Return the (x, y) coordinate for the center point of the cell that contains the specified text.  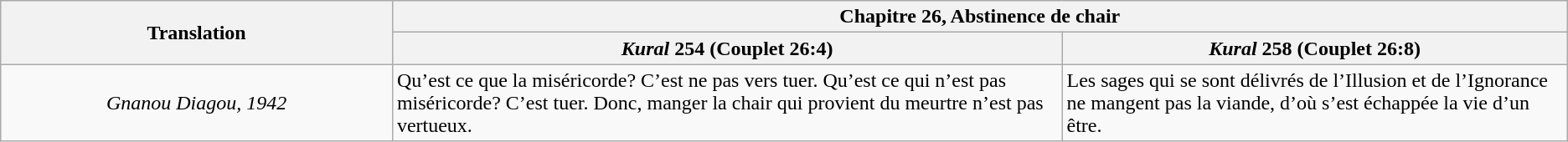
Les sages qui se sont délivrés de l’Illusion et de l’Ignorance ne mangent pas la viande, d’où s’est échappée la vie d’un être. (1315, 103)
Kural 258 (Couplet 26:8) (1315, 48)
Kural 254 (Couplet 26:4) (727, 48)
Gnanou Diagou, 1942 (197, 103)
Translation (197, 33)
Chapitre 26, Abstinence de chair (980, 17)
